Output the (x, y) coordinate of the center of the cell containing the given text.  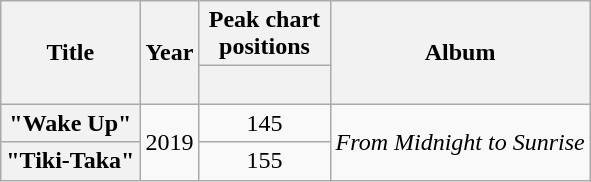
155 (264, 161)
Title (70, 52)
Album (460, 52)
145 (264, 123)
"Wake Up" (70, 123)
"Tiki-Taka" (70, 161)
Peak chart positions (264, 34)
From Midnight to Sunrise (460, 142)
Year (170, 52)
2019 (170, 142)
